Capture the cell that displays the provided text and extract its (X, Y) central coordinate. 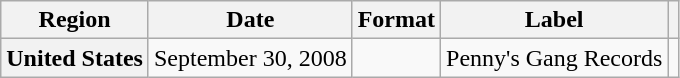
September 30, 2008 (250, 58)
Region (75, 20)
United States (75, 58)
Label (554, 20)
Penny's Gang Records (554, 58)
Format (396, 20)
Date (250, 20)
